Capture the cell that displays the provided text and extract its (x, y) central coordinate. 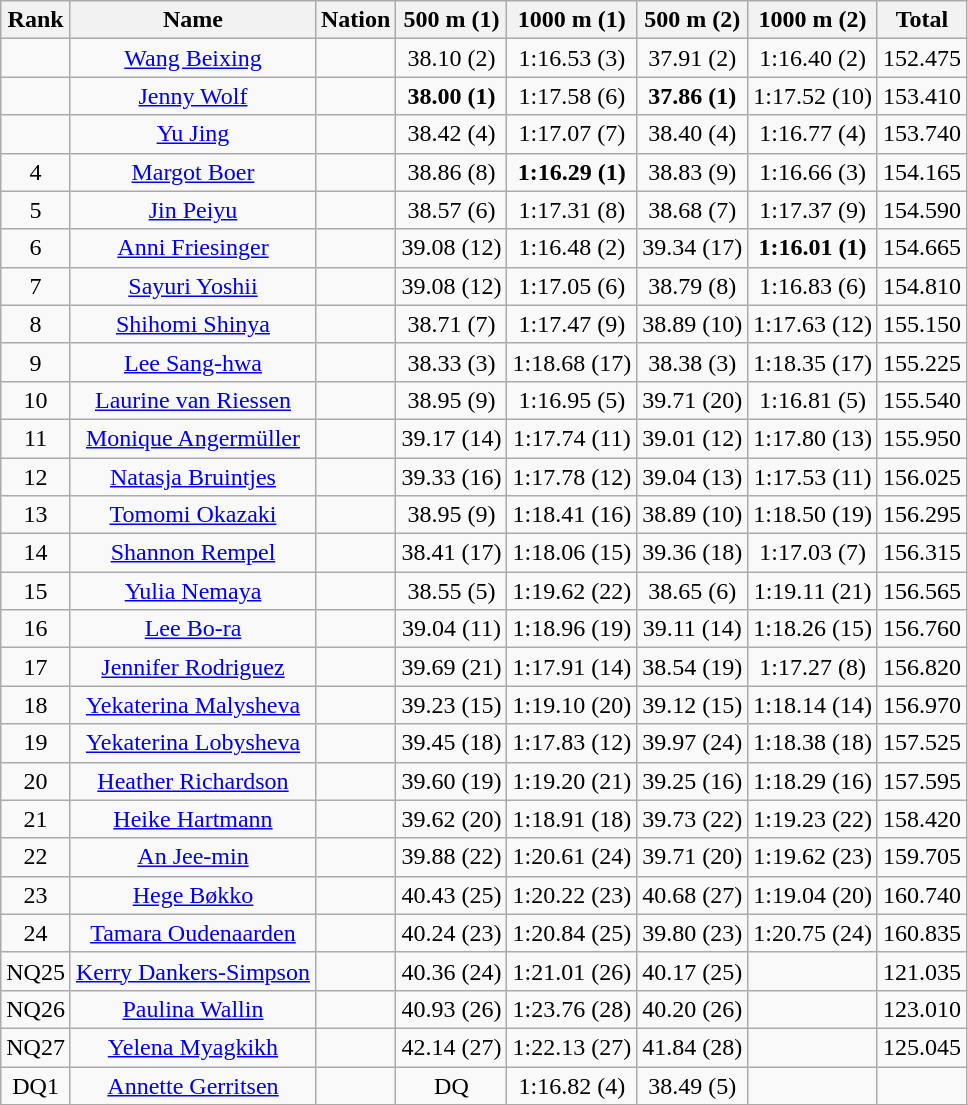
Jin Peiyu (192, 210)
1000 m (2) (813, 20)
38.55 (5) (452, 591)
1:17.80 (13) (813, 438)
1:16.48 (2) (572, 248)
17 (36, 667)
125.045 (922, 1047)
DQ1 (36, 1085)
156.025 (922, 477)
1:22.13 (27) (572, 1047)
An Jee-min (192, 857)
154.665 (922, 248)
154.165 (922, 172)
1:18.26 (15) (813, 629)
154.590 (922, 210)
39.04 (11) (452, 629)
1:17.58 (6) (572, 96)
15 (36, 591)
4 (36, 172)
1:18.68 (17) (572, 362)
Heather Richardson (192, 781)
38.83 (9) (692, 172)
5 (36, 210)
Tamara Oudenaarden (192, 933)
21 (36, 819)
38.00 (1) (452, 96)
38.41 (17) (452, 553)
Jenny Wolf (192, 96)
1:17.53 (11) (813, 477)
39.97 (24) (692, 743)
10 (36, 400)
1:18.41 (16) (572, 515)
Natasja Bruintjes (192, 477)
1:16.01 (1) (813, 248)
160.740 (922, 895)
39.01 (12) (692, 438)
1:16.40 (2) (813, 58)
6 (36, 248)
Margot Boer (192, 172)
1:20.84 (25) (572, 933)
39.17 (14) (452, 438)
8 (36, 324)
1:17.83 (12) (572, 743)
155.540 (922, 400)
39.36 (18) (692, 553)
1000 m (1) (572, 20)
Yekaterina Malysheva (192, 705)
38.49 (5) (692, 1085)
153.740 (922, 134)
1:19.23 (22) (813, 819)
Yulia Nemaya (192, 591)
23 (36, 895)
39.25 (16) (692, 781)
Anni Friesinger (192, 248)
1:16.29 (1) (572, 172)
Annette Gerritsen (192, 1085)
12 (36, 477)
157.525 (922, 743)
39.12 (15) (692, 705)
500 m (2) (692, 20)
1:19.20 (21) (572, 781)
1:21.01 (26) (572, 971)
40.20 (26) (692, 1009)
1:18.06 (15) (572, 553)
Hege Bøkko (192, 895)
1:20.22 (23) (572, 895)
154.810 (922, 286)
1:19.11 (21) (813, 591)
39.88 (22) (452, 857)
1:16.53 (3) (572, 58)
39.80 (23) (692, 933)
1:17.31 (8) (572, 210)
38.40 (4) (692, 134)
1:20.75 (24) (813, 933)
Lee Bo-ra (192, 629)
1:20.61 (24) (572, 857)
11 (36, 438)
40.17 (25) (692, 971)
14 (36, 553)
Kerry Dankers-Simpson (192, 971)
20 (36, 781)
1:19.10 (20) (572, 705)
1:17.91 (14) (572, 667)
Heike Hartmann (192, 819)
39.11 (14) (692, 629)
159.705 (922, 857)
1:17.05 (6) (572, 286)
121.035 (922, 971)
1:17.27 (8) (813, 667)
39.23 (15) (452, 705)
42.14 (27) (452, 1047)
155.150 (922, 324)
41.84 (28) (692, 1047)
1:17.03 (7) (813, 553)
156.295 (922, 515)
123.010 (922, 1009)
39.60 (19) (452, 781)
38.79 (8) (692, 286)
NQ26 (36, 1009)
39.34 (17) (692, 248)
153.410 (922, 96)
158.420 (922, 819)
22 (36, 857)
24 (36, 933)
Yekaterina Lobysheva (192, 743)
37.91 (2) (692, 58)
1:18.29 (16) (813, 781)
1:19.04 (20) (813, 895)
1:16.95 (5) (572, 400)
155.950 (922, 438)
Paulina Wallin (192, 1009)
Jennifer Rodriguez (192, 667)
37.86 (1) (692, 96)
38.57 (6) (452, 210)
NQ27 (36, 1047)
156.760 (922, 629)
38.33 (3) (452, 362)
19 (36, 743)
Monique Angermüller (192, 438)
1:18.50 (19) (813, 515)
1:16.66 (3) (813, 172)
9 (36, 362)
1:16.83 (6) (813, 286)
18 (36, 705)
Yu Jing (192, 134)
39.04 (13) (692, 477)
1:17.63 (12) (813, 324)
DQ (452, 1085)
1:17.52 (10) (813, 96)
1:18.38 (18) (813, 743)
Shannon Rempel (192, 553)
1:18.35 (17) (813, 362)
Sayuri Yoshii (192, 286)
Tomomi Okazaki (192, 515)
Nation (355, 20)
38.65 (6) (692, 591)
156.820 (922, 667)
40.43 (25) (452, 895)
1:16.81 (5) (813, 400)
39.33 (16) (452, 477)
1:18.14 (14) (813, 705)
1:16.82 (4) (572, 1085)
38.54 (19) (692, 667)
7 (36, 286)
156.970 (922, 705)
39.69 (21) (452, 667)
16 (36, 629)
1:17.07 (7) (572, 134)
157.595 (922, 781)
1:17.78 (12) (572, 477)
Rank (36, 20)
40.24 (23) (452, 933)
40.68 (27) (692, 895)
1:18.96 (19) (572, 629)
1:17.47 (9) (572, 324)
156.315 (922, 553)
Yelena Myagkikh (192, 1047)
1:23.76 (28) (572, 1009)
500 m (1) (452, 20)
40.36 (24) (452, 971)
40.93 (26) (452, 1009)
39.62 (20) (452, 819)
13 (36, 515)
156.565 (922, 591)
160.835 (922, 933)
38.38 (3) (692, 362)
Wang Beixing (192, 58)
38.10 (2) (452, 58)
1:18.91 (18) (572, 819)
152.475 (922, 58)
NQ25 (36, 971)
1:19.62 (23) (813, 857)
39.45 (18) (452, 743)
Total (922, 20)
39.73 (22) (692, 819)
1:17.37 (9) (813, 210)
38.68 (7) (692, 210)
155.225 (922, 362)
Laurine van Riessen (192, 400)
38.42 (4) (452, 134)
38.71 (7) (452, 324)
Shihomi Shinya (192, 324)
38.86 (8) (452, 172)
Lee Sang-hwa (192, 362)
1:17.74 (11) (572, 438)
Name (192, 20)
1:16.77 (4) (813, 134)
1:19.62 (22) (572, 591)
